Determine the [x, y] coordinate at the center of the cell enclosing the given text.  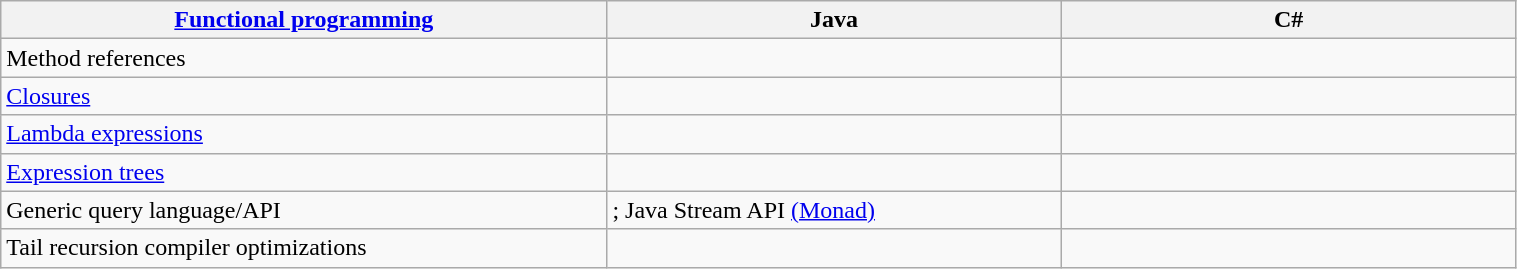
C# [1288, 20]
; Java Stream API (Monad) [834, 210]
Java [834, 20]
Lambda expressions [304, 134]
Tail recursion compiler optimizations [304, 248]
Expression trees [304, 172]
Functional programming [304, 20]
Closures [304, 96]
Method references [304, 58]
Generic query language/API [304, 210]
